Detect which cell encompasses the target text, then output its (X, Y) center coordinate. 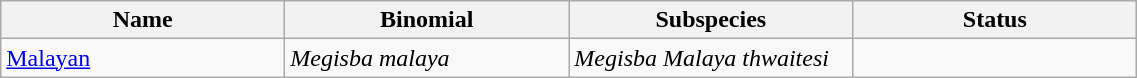
Name (143, 20)
Megisba Malaya thwaitesi (711, 58)
Binomial (427, 20)
Megisba malaya (427, 58)
Status (995, 20)
Subspecies (711, 20)
Malayan (143, 58)
